Provide the [X, Y] coordinate of the cell's center where the given text is located.  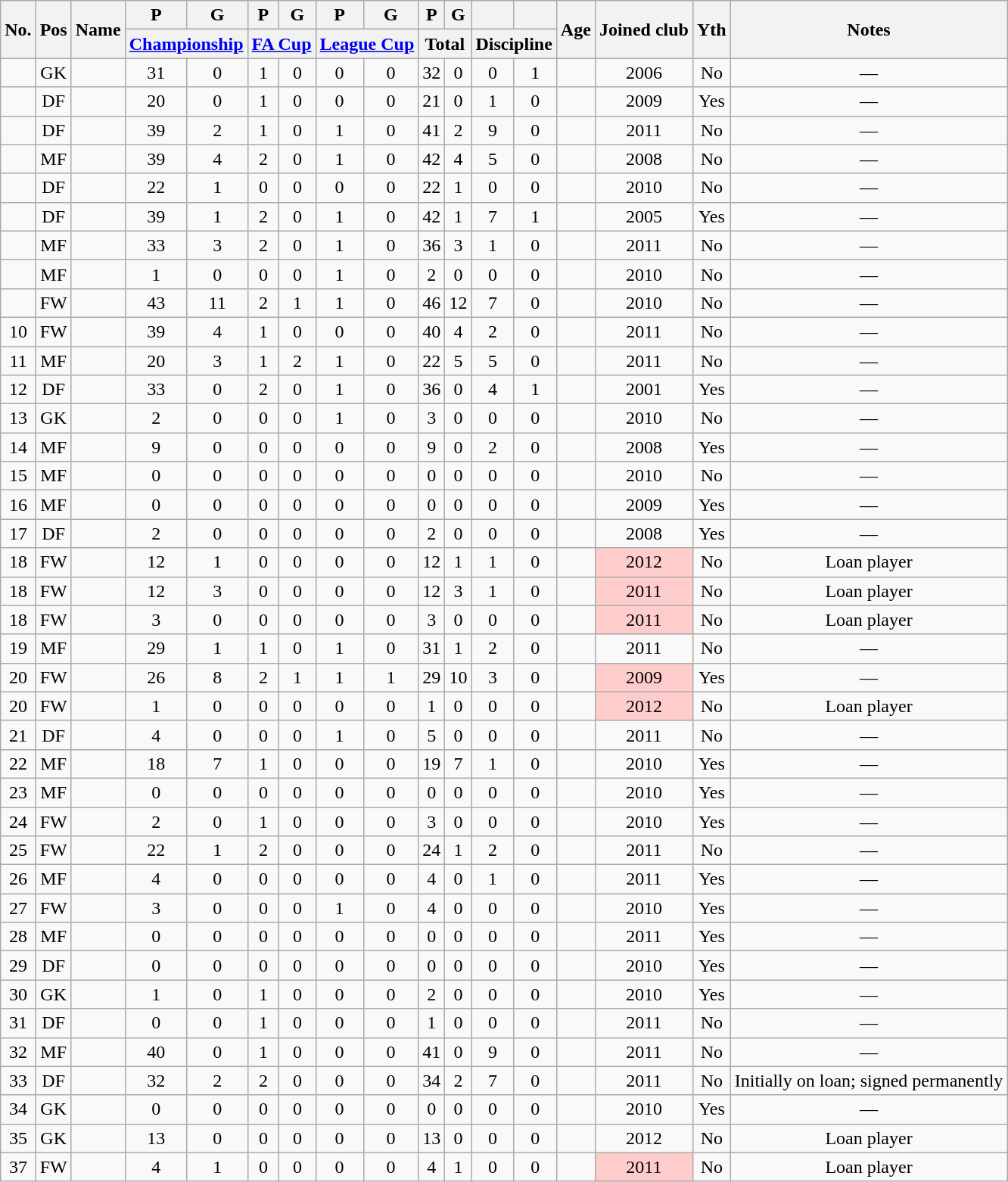
35 [18, 1138]
14 [18, 447]
Championship [186, 44]
27 [18, 908]
Joined club [643, 30]
Total [445, 44]
League Cup [367, 44]
25 [18, 851]
Name [98, 30]
16 [18, 505]
17 [18, 533]
8 [217, 677]
23 [18, 792]
FA Cup [282, 44]
30 [18, 994]
Pos [53, 30]
28 [18, 937]
Discipline [514, 44]
No. [18, 30]
37 [18, 1167]
Notes [869, 30]
43 [156, 303]
46 [431, 303]
2005 [643, 216]
Yth [711, 30]
2001 [643, 390]
Initially on loan; signed permanently [869, 1081]
2006 [643, 73]
Age [575, 30]
15 [18, 476]
